Identify which cell holds the provided text, then report its (X, Y) central coordinate. 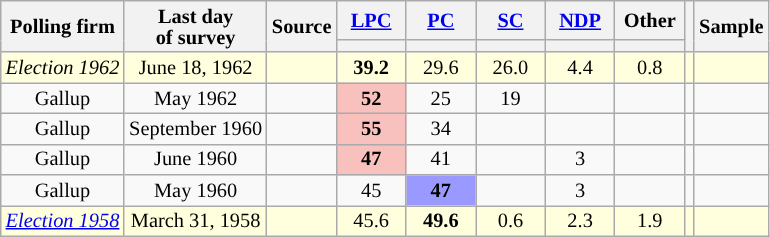
Polling firm (62, 26)
SC (511, 20)
19 (511, 98)
1.9 (650, 220)
Election 1958 (62, 220)
September 1960 (196, 128)
NDP (580, 20)
Election 1962 (62, 68)
PC (441, 20)
March 31, 1958 (196, 220)
4.4 (580, 68)
2.3 (580, 220)
26.0 (511, 68)
49.6 (441, 220)
55 (371, 128)
Sample (731, 26)
LPC (371, 20)
34 (441, 128)
June 18, 1962 (196, 68)
Other (650, 20)
52 (371, 98)
May 1960 (196, 190)
Source (302, 26)
45.6 (371, 220)
25 (441, 98)
May 1962 (196, 98)
June 1960 (196, 160)
29.6 (441, 68)
Last day of survey (196, 26)
0.6 (511, 220)
41 (441, 160)
39.2 (371, 68)
0.8 (650, 68)
45 (371, 190)
